Locate the cell with the specified text and output its [X, Y] center coordinate. 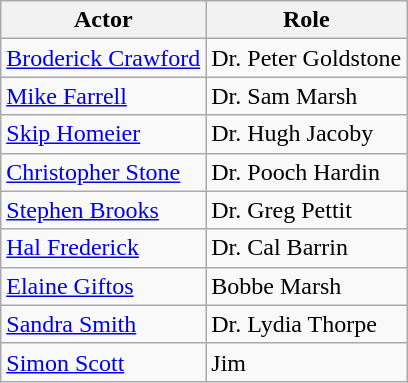
Dr. Sam Marsh [306, 96]
Role [306, 20]
Elaine Giftos [104, 286]
Dr. Pooch Hardin [306, 172]
Dr. Cal Barrin [306, 248]
Sandra Smith [104, 324]
Dr. Hugh Jacoby [306, 134]
Mike Farrell [104, 96]
Skip Homeier [104, 134]
Broderick Crawford [104, 58]
Dr. Greg Pettit [306, 210]
Stephen Brooks [104, 210]
Hal Frederick [104, 248]
Christopher Stone [104, 172]
Simon Scott [104, 362]
Jim [306, 362]
Dr. Peter Goldstone [306, 58]
Actor [104, 20]
Bobbe Marsh [306, 286]
Dr. Lydia Thorpe [306, 324]
